Pinpoint the cell where the given text exists, returning its (x, y) midpoint coordinate. 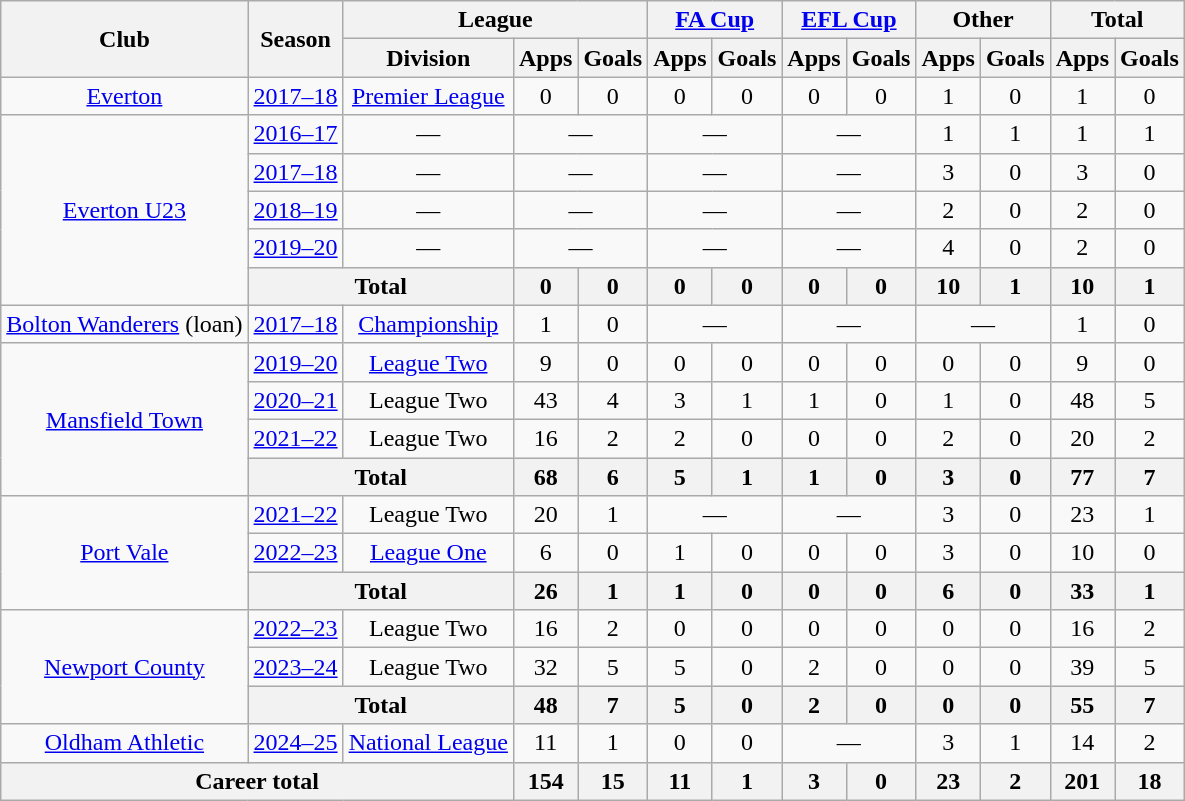
Everton U23 (124, 210)
EFL Cup (849, 20)
Everton (124, 96)
2023–24 (296, 667)
2018–19 (296, 210)
2020–21 (296, 400)
26 (545, 591)
Port Vale (124, 553)
77 (1082, 477)
Other (983, 20)
33 (1082, 591)
2016–17 (296, 134)
43 (545, 400)
14 (1082, 743)
201 (1082, 781)
FA Cup (715, 20)
32 (545, 667)
Division (428, 58)
League One (428, 553)
2024–25 (296, 743)
Bolton Wanderers (loan) (124, 324)
Club (124, 39)
15 (613, 781)
Career total (258, 781)
Mansfield Town (124, 419)
Oldham Athletic (124, 743)
154 (545, 781)
National League (428, 743)
Newport County (124, 667)
68 (545, 477)
18 (1150, 781)
Championship (428, 324)
League (495, 20)
Premier League (428, 96)
55 (1082, 705)
Season (296, 39)
39 (1082, 667)
